Determine the (X, Y) coordinate at the center of the cell enclosing the given text.  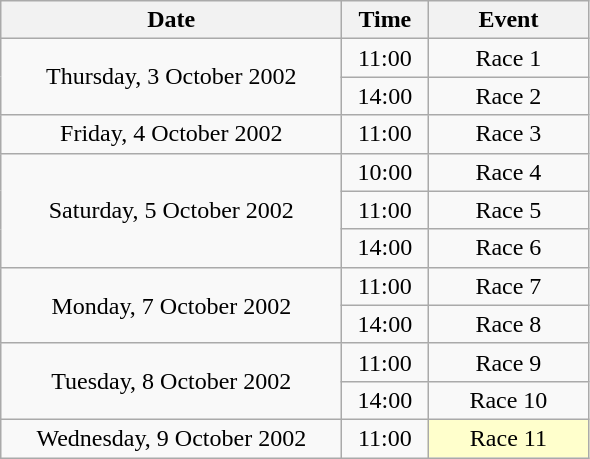
Event (508, 20)
Thursday, 3 October 2002 (172, 77)
Race 2 (508, 96)
Race 8 (508, 324)
Race 6 (508, 248)
Tuesday, 8 October 2002 (172, 381)
Race 11 (508, 438)
Race 3 (508, 134)
Friday, 4 October 2002 (172, 134)
Race 10 (508, 400)
Race 4 (508, 172)
Monday, 7 October 2002 (172, 305)
Wednesday, 9 October 2002 (172, 438)
10:00 (385, 172)
Race 1 (508, 58)
Race 9 (508, 362)
Race 7 (508, 286)
Saturday, 5 October 2002 (172, 210)
Time (385, 20)
Race 5 (508, 210)
Date (172, 20)
